Output the (x, y) coordinate of the center of the cell containing the given text.  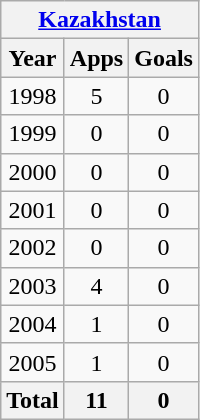
1999 (33, 134)
1998 (33, 96)
Goals (164, 58)
Year (33, 58)
Total (33, 400)
2003 (33, 286)
Kazakhstan (100, 20)
2001 (33, 210)
2005 (33, 362)
2004 (33, 324)
11 (96, 400)
2000 (33, 172)
Apps (96, 58)
4 (96, 286)
2002 (33, 248)
5 (96, 96)
